For the text-containing cell, return its midpoint in [x, y] coordinate format. 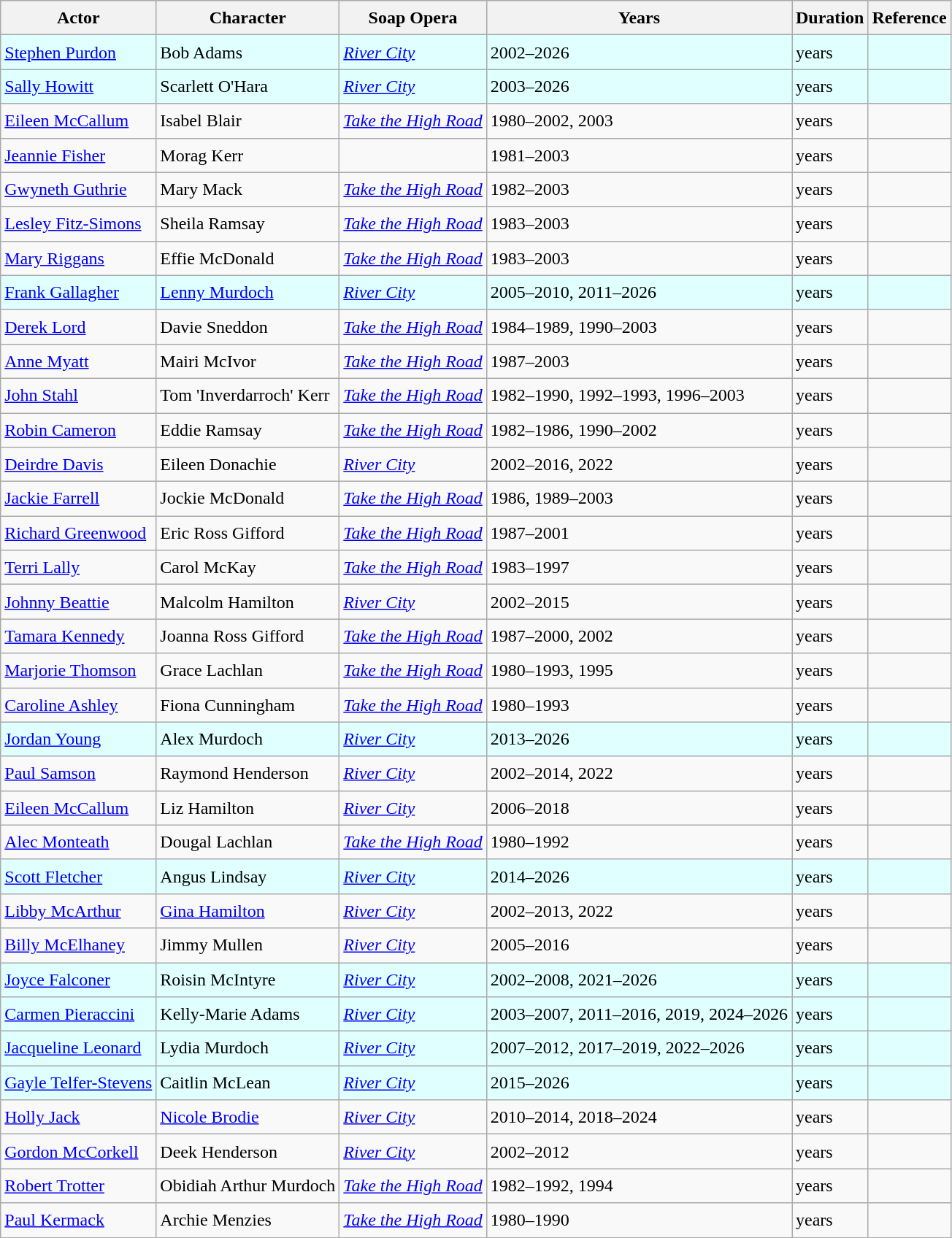
Lesley Fitz-Simons [79, 223]
Terri Lally [79, 568]
Tom 'Inverdarroch' Kerr [248, 396]
2005–2010, 2011–2026 [639, 292]
2010–2014, 2018–2024 [639, 1117]
1987–2001 [639, 533]
Sheila Ramsay [248, 223]
2002–2012 [639, 1152]
Actor [79, 18]
Alec Monteath [79, 842]
Caitlin McLean [248, 1083]
Paul Samson [79, 774]
Jimmy Mullen [248, 945]
1984–1989, 1990–2003 [639, 327]
Alex Murdoch [248, 739]
Sally Howitt [79, 86]
Holly Jack [79, 1117]
Gina Hamilton [248, 911]
Nicole Brodie [248, 1117]
Libby McArthur [79, 911]
Billy McElhaney [79, 945]
Duration [829, 18]
Richard Greenwood [79, 533]
Joanna Ross Gifford [248, 637]
Eileen Donachie [248, 464]
Character [248, 18]
Derek Lord [79, 327]
Lydia Murdoch [248, 1048]
Marjorie Thomson [79, 670]
1981–2003 [639, 155]
Davie Sneddon [248, 327]
1980–1990 [639, 1220]
Mairi McIvor [248, 361]
Robert Trotter [79, 1185]
2003–2007, 2011–2016, 2019, 2024–2026 [639, 1015]
Dougal Lachlan [248, 842]
2005–2016 [639, 945]
Eddie Ramsay [248, 431]
2002–2014, 2022 [639, 774]
Mary Riggans [79, 258]
1980–1993, 1995 [639, 670]
Jeannie Fisher [79, 155]
Jacqueline Leonard [79, 1048]
1987–2000, 2002 [639, 637]
1980–2002, 2003 [639, 121]
Lenny Murdoch [248, 292]
Obidiah Arthur Murdoch [248, 1185]
Reference [910, 18]
Tamara Kennedy [79, 637]
1983–1997 [639, 568]
2002–2013, 2022 [639, 911]
1987–2003 [639, 361]
2014–2026 [639, 876]
Gordon McCorkell [79, 1152]
Effie McDonald [248, 258]
2013–2026 [639, 739]
Jordan Young [79, 739]
2003–2026 [639, 86]
Grace Lachlan [248, 670]
Raymond Henderson [248, 774]
1982–1992, 1994 [639, 1185]
2002–2008, 2021–2026 [639, 980]
Angus Lindsay [248, 876]
Archie Menzies [248, 1220]
Kelly-Marie Adams [248, 1015]
2002–2026 [639, 53]
Eric Ross Gifford [248, 533]
Deek Henderson [248, 1152]
Scarlett O'Hara [248, 86]
Jackie Farrell [79, 499]
1982–2003 [639, 190]
Joyce Falconer [79, 980]
2007–2012, 2017–2019, 2022–2026 [639, 1048]
Johnny Beattie [79, 601]
Jockie McDonald [248, 499]
Malcolm Hamilton [248, 601]
Morag Kerr [248, 155]
Scott Fletcher [79, 876]
Caroline Ashley [79, 705]
2006–2018 [639, 807]
Soap Opera [413, 18]
Stephen Purdon [79, 53]
Mary Mack [248, 190]
Gayle Telfer-Stevens [79, 1083]
1986, 1989–2003 [639, 499]
1980–1993 [639, 705]
Fiona Cunningham [248, 705]
Robin Cameron [79, 431]
Paul Kermack [79, 1220]
Deirdre Davis [79, 464]
Frank Gallagher [79, 292]
John Stahl [79, 396]
Gwyneth Guthrie [79, 190]
Years [639, 18]
2002–2015 [639, 601]
Isabel Blair [248, 121]
1980–1992 [639, 842]
1982–1986, 1990–2002 [639, 431]
Anne Myatt [79, 361]
Bob Adams [248, 53]
2015–2026 [639, 1083]
Carmen Pieraccini [79, 1015]
Carol McKay [248, 568]
Roisin McIntyre [248, 980]
Liz Hamilton [248, 807]
2002–2016, 2022 [639, 464]
1982–1990, 1992–1993, 1996–2003 [639, 396]
